Return the [x, y] coordinate for the center point of the cell that contains the specified text.  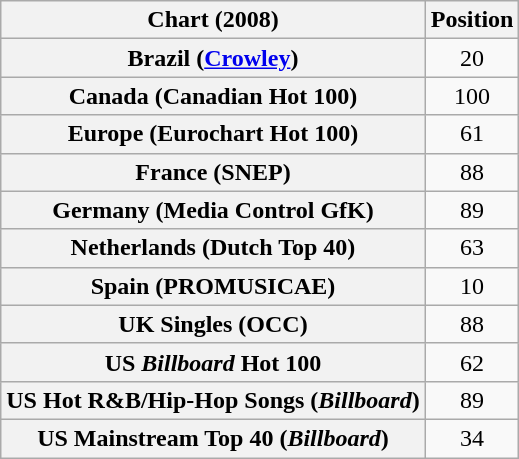
20 [472, 58]
France (SNEP) [213, 172]
61 [472, 134]
Chart (2008) [213, 20]
US Hot R&B/Hip-Hop Songs (Billboard) [213, 400]
UK Singles (OCC) [213, 324]
63 [472, 248]
Position [472, 20]
Europe (Eurochart Hot 100) [213, 134]
Netherlands (Dutch Top 40) [213, 248]
62 [472, 362]
Germany (Media Control GfK) [213, 210]
US Mainstream Top 40 (Billboard) [213, 438]
Brazil (Crowley) [213, 58]
10 [472, 286]
Canada (Canadian Hot 100) [213, 96]
34 [472, 438]
US Billboard Hot 100 [213, 362]
Spain (PROMUSICAE) [213, 286]
100 [472, 96]
